Scan for the cell matching the given text and deliver its (x, y) coordinate at center. 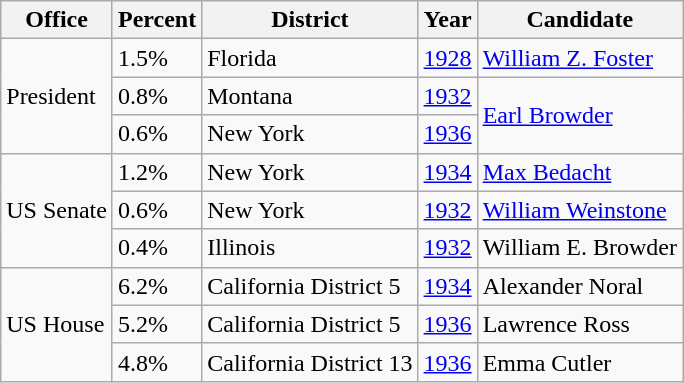
5.2% (156, 324)
Illinois (310, 248)
US House (57, 324)
William Z. Foster (580, 58)
William Weinstone (580, 210)
Office (57, 20)
6.2% (156, 286)
Earl Browder (580, 115)
Percent (156, 20)
Lawrence Ross (580, 324)
California District 13 (310, 362)
Montana (310, 96)
Candidate (580, 20)
1.5% (156, 58)
President (57, 96)
District (310, 20)
Emma Cutler (580, 362)
1928 (448, 58)
1.2% (156, 172)
William E. Browder (580, 248)
Year (448, 20)
0.8% (156, 96)
4.8% (156, 362)
Alexander Noral (580, 286)
Max Bedacht (580, 172)
Florida (310, 58)
US Senate (57, 210)
0.4% (156, 248)
